Identify which cell holds the provided text, then report its (x, y) central coordinate. 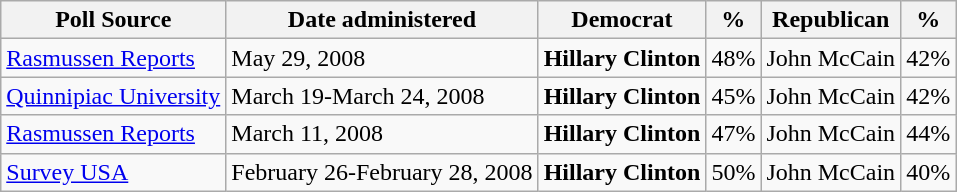
February 26-February 28, 2008 (382, 172)
50% (734, 172)
47% (734, 134)
Poll Source (114, 20)
Survey USA (114, 172)
Date administered (382, 20)
40% (928, 172)
48% (734, 58)
44% (928, 134)
May 29, 2008 (382, 58)
Republican (831, 20)
March 19-March 24, 2008 (382, 96)
March 11, 2008 (382, 134)
Quinnipiac University (114, 96)
45% (734, 96)
Democrat (622, 20)
